For the text-containing cell, return its midpoint in [X, Y] coordinate format. 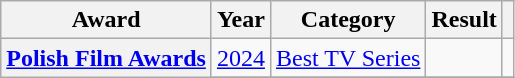
Best TV Series [348, 58]
2024 [240, 58]
Award [106, 20]
Polish Film Awards [106, 58]
Year [240, 20]
Category [348, 20]
Result [464, 20]
